Pinpoint the cell where the given text exists, returning its (x, y) midpoint coordinate. 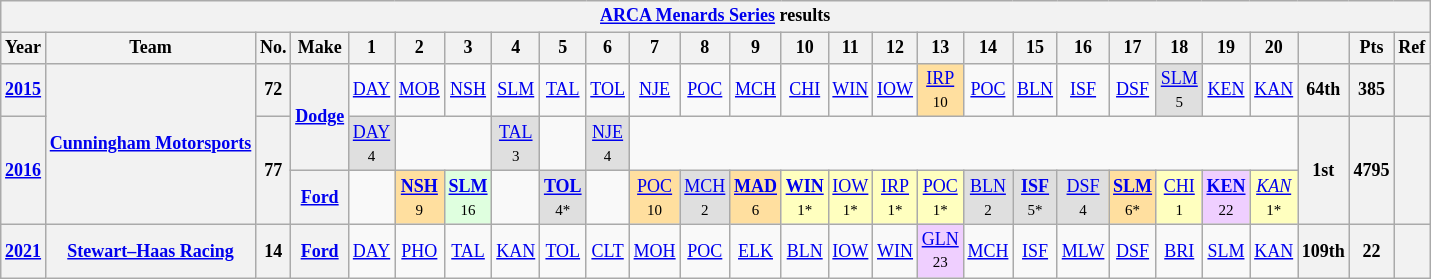
2016 (24, 170)
12 (896, 48)
109th (1324, 251)
SLM16 (468, 197)
Pts (1372, 48)
4795 (1372, 170)
2015 (24, 90)
PHO (420, 251)
SLM6* (1133, 197)
NSH (468, 90)
2 (420, 48)
SLM5 (1179, 90)
Year (24, 48)
WIN1* (804, 197)
22 (1372, 251)
3 (468, 48)
CHI1 (1179, 197)
IRP10 (940, 90)
CLT (608, 251)
16 (1082, 48)
MOB (420, 90)
Make (320, 48)
20 (1274, 48)
6 (608, 48)
Stewart–Haas Racing (150, 251)
No. (274, 48)
1 (371, 48)
ARCA Menards Series results (716, 16)
TOL4* (563, 197)
2021 (24, 251)
17 (1133, 48)
ISF5* (1036, 197)
5 (563, 48)
MLW (1082, 251)
8 (705, 48)
ELK (756, 251)
KEN22 (1226, 197)
Ref (1412, 48)
13 (940, 48)
DAY4 (371, 144)
NSH9 (420, 197)
KEN (1226, 90)
385 (1372, 90)
Cunningham Motorsports (150, 144)
19 (1226, 48)
Team (150, 48)
POC10 (654, 197)
64th (1324, 90)
TAL3 (516, 144)
NJE (654, 90)
BLN2 (988, 197)
IRP1* (896, 197)
BRI (1179, 251)
4 (516, 48)
KAN1* (1274, 197)
72 (274, 90)
POC1* (940, 197)
10 (804, 48)
MOH (654, 251)
CHI (804, 90)
11 (850, 48)
18 (1179, 48)
IOW1* (850, 197)
MAD6 (756, 197)
15 (1036, 48)
1st (1324, 170)
MCH2 (705, 197)
7 (654, 48)
NJE4 (608, 144)
Dodge (320, 116)
GLN23 (940, 251)
77 (274, 170)
9 (756, 48)
DSF4 (1082, 197)
